Provide the (X, Y) coordinate of the cell's center where the given text is located.  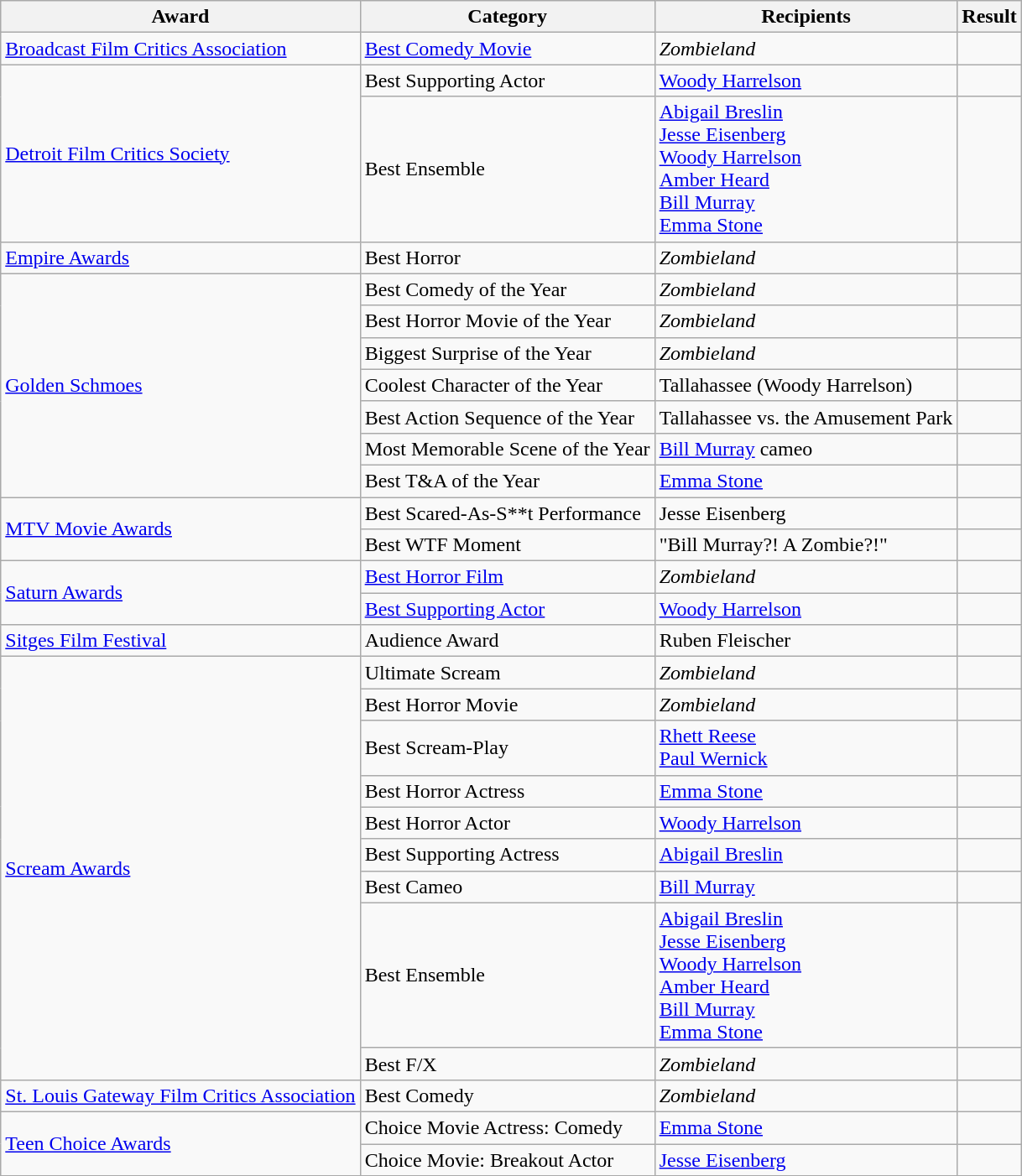
Tallahassee vs. the Amusement Park (806, 417)
Result (989, 17)
Best Horror Film (507, 577)
MTV Movie Awards (180, 528)
Ruben Fleischer (806, 641)
Best Supporting Actress (507, 855)
Biggest Surprise of the Year (507, 353)
Rhett ReesePaul Wernick (806, 748)
Golden Schmoes (180, 385)
St. Louis Gateway Film Critics Association (180, 1095)
Category (507, 17)
Scream Awards (180, 869)
Choice Movie: Breakout Actor (507, 1160)
Tallahassee (Woody Harrelson) (806, 385)
Recipients (806, 17)
Best Cameo (507, 887)
Best Horror Actress (507, 791)
Best Action Sequence of the Year (507, 417)
Choice Movie Actress: Comedy (507, 1127)
Best T&A of the Year (507, 481)
Empire Awards (180, 258)
Best Scared-As-S**t Performance (507, 513)
Bill Murray (806, 887)
Sitges Film Festival (180, 641)
Best Horror Actor (507, 823)
Award (180, 17)
Best Comedy (507, 1095)
Best Horror Movie (507, 705)
Best Comedy Movie (507, 49)
"Bill Murray?! A Zombie?!" (806, 545)
Most Memorable Scene of the Year (507, 449)
Bill Murray cameo (806, 449)
Teen Choice Awards (180, 1143)
Best Horror Movie of the Year (507, 321)
Best WTF Moment (507, 545)
Saturn Awards (180, 593)
Broadcast Film Critics Association (180, 49)
Audience Award (507, 641)
Best Scream-Play (507, 748)
Best Comedy of the Year (507, 289)
Best F/X (507, 1064)
Detroit Film Critics Society (180, 153)
Best Horror (507, 258)
Ultimate Scream (507, 673)
Coolest Character of the Year (507, 385)
Abigail Breslin (806, 855)
